Output the (x, y) coordinate of the center of the cell containing the given text.  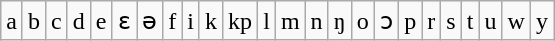
kp (240, 21)
ə (150, 21)
u (490, 21)
o (362, 21)
c (57, 21)
ɛ (124, 21)
d (78, 21)
ɔ (386, 21)
l (267, 21)
ŋ (340, 21)
r (432, 21)
p (410, 21)
y (542, 21)
s (451, 21)
m (290, 21)
a (12, 21)
t (470, 21)
f (172, 21)
n (316, 21)
w (516, 21)
i (191, 21)
e (101, 21)
b (34, 21)
k (210, 21)
